Locate the cell with the specified text and output its [X, Y] center coordinate. 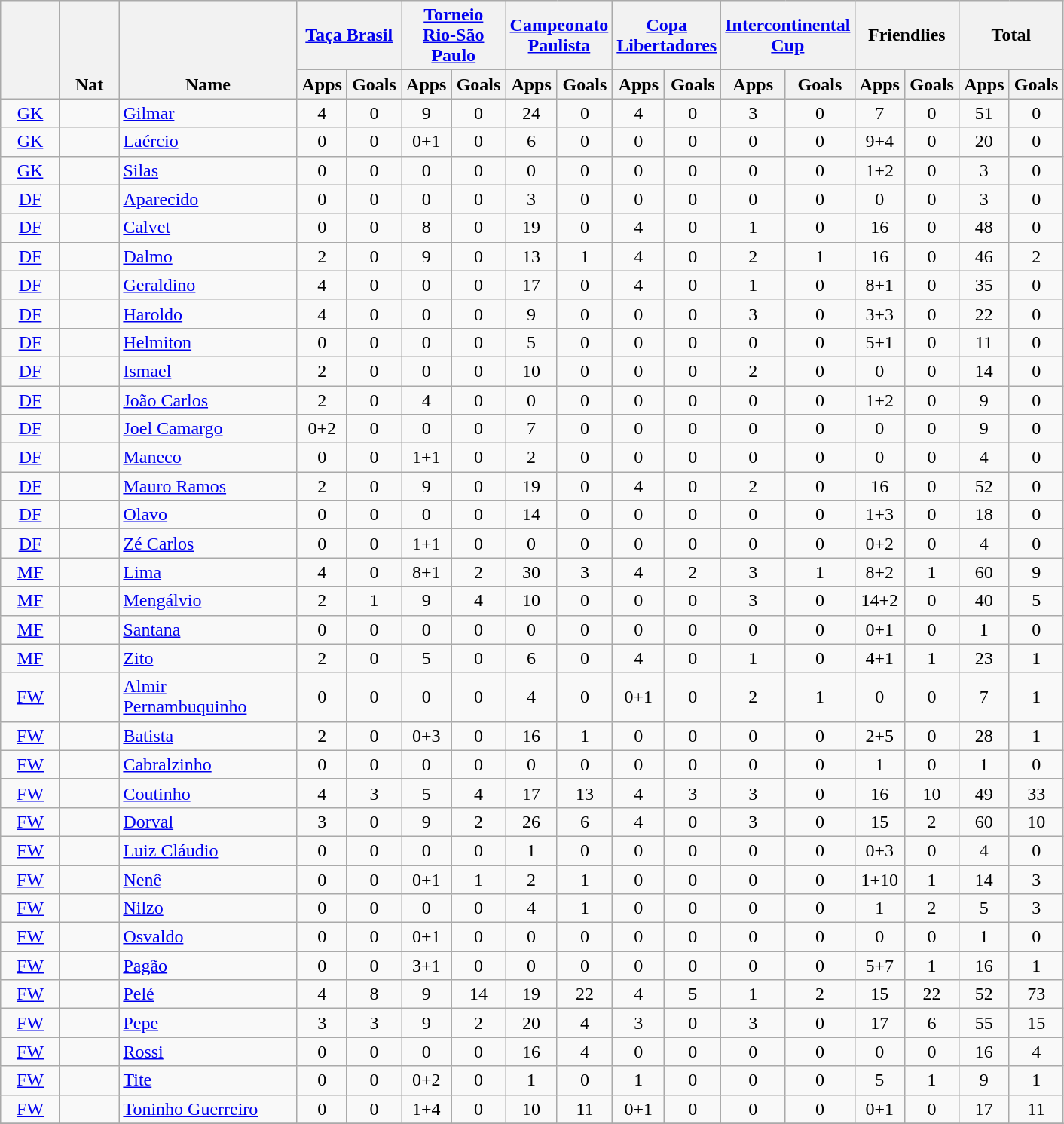
48 [984, 228]
1+3 [880, 515]
30 [531, 572]
Dorval [208, 822]
23 [984, 658]
3+3 [880, 314]
Toninho Guerreiro [208, 1109]
Total [1011, 35]
Name [208, 50]
Intercontinental Cup [788, 35]
46 [984, 256]
9+4 [880, 142]
5+1 [880, 342]
Aparecido [208, 199]
Osvaldo [208, 937]
2+5 [880, 736]
Zito [208, 658]
Helmiton [208, 342]
8+2 [880, 572]
Gilmar [208, 113]
Pepe [208, 1023]
1+4 [427, 1109]
Maneco [208, 458]
Nat [89, 50]
Mengálvio [208, 601]
1+10 [880, 880]
Rossi [208, 1052]
Pelé [208, 994]
Joel Camargo [208, 429]
João Carlos [208, 400]
Haroldo [208, 314]
28 [984, 736]
Nenê [208, 880]
Luiz Cláudio [208, 850]
Laércio [208, 142]
Silas [208, 170]
49 [984, 793]
33 [1036, 793]
55 [984, 1023]
Lima [208, 572]
Campeonato Paulista [559, 35]
Ismael [208, 371]
26 [531, 822]
Pagão [208, 966]
Olavo [208, 515]
18 [984, 515]
Taça Brasil [350, 35]
24 [531, 113]
Coutinho [208, 793]
Santana [208, 629]
4+1 [880, 658]
Calvet [208, 228]
Friendlies [907, 35]
73 [1036, 994]
Torneio Rio-São Paulo [454, 35]
Mauro Ramos [208, 486]
Zé Carlos [208, 544]
Batista [208, 736]
51 [984, 113]
14+2 [880, 601]
Nilzo [208, 908]
40 [984, 601]
Almir Pernambuquinho [208, 697]
3+1 [427, 966]
Geraldino [208, 285]
Cabralzinho [208, 764]
Dalmo [208, 256]
35 [984, 285]
Tite [208, 1080]
Copa Libertadores [667, 35]
5+7 [880, 966]
